From the cell containing the given text, extract its center point as [X, Y] coordinate. 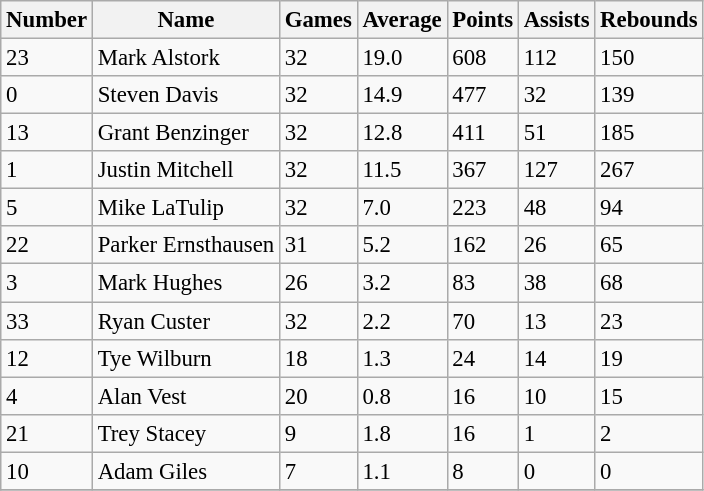
Games [318, 20]
3.2 [402, 283]
Points [482, 20]
5.2 [402, 245]
Parker Ernsthausen [186, 245]
38 [556, 283]
24 [482, 358]
5 [47, 208]
Alan Vest [186, 396]
608 [482, 58]
21 [47, 433]
0.8 [402, 396]
8 [482, 471]
20 [318, 396]
3 [47, 283]
139 [649, 95]
Rebounds [649, 20]
Grant Benzinger [186, 133]
7 [318, 471]
127 [556, 170]
12 [47, 358]
33 [47, 321]
14 [556, 358]
Mark Hughes [186, 283]
68 [649, 283]
70 [482, 321]
Number [47, 20]
Justin Mitchell [186, 170]
11.5 [402, 170]
15 [649, 396]
Mark Alstork [186, 58]
Name [186, 20]
94 [649, 208]
223 [482, 208]
31 [318, 245]
19.0 [402, 58]
51 [556, 133]
83 [482, 283]
Mike LaTulip [186, 208]
150 [649, 58]
Steven Davis [186, 95]
7.0 [402, 208]
48 [556, 208]
14.9 [402, 95]
1.3 [402, 358]
Tye Wilburn [186, 358]
Ryan Custer [186, 321]
18 [318, 358]
22 [47, 245]
112 [556, 58]
162 [482, 245]
Assists [556, 20]
Average [402, 20]
9 [318, 433]
267 [649, 170]
Adam Giles [186, 471]
185 [649, 133]
Trey Stacey [186, 433]
65 [649, 245]
477 [482, 95]
12.8 [402, 133]
2 [649, 433]
1.8 [402, 433]
367 [482, 170]
4 [47, 396]
411 [482, 133]
2.2 [402, 321]
19 [649, 358]
1.1 [402, 471]
